Find where the given text appears and provide that cell's center as (X, Y) coordinate. 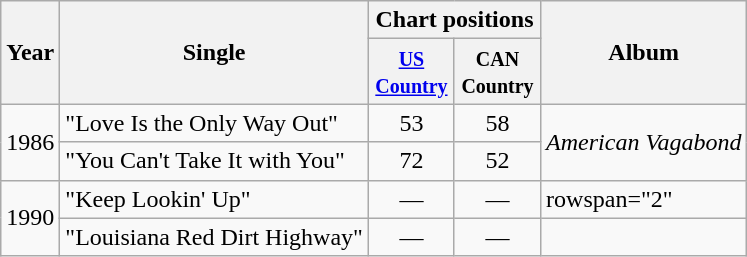
"Love Is the Only Way Out" (214, 123)
US Country (411, 72)
rowspan="2" (644, 199)
CAN Country (497, 72)
Year (30, 52)
Album (644, 52)
Chart positions (454, 20)
"You Can't Take It with You" (214, 161)
58 (497, 123)
"Keep Lookin' Up" (214, 199)
53 (411, 123)
"Louisiana Red Dirt Highway" (214, 237)
American Vagabond (644, 142)
1990 (30, 218)
1986 (30, 142)
52 (497, 161)
72 (411, 161)
Single (214, 52)
